Search for the cell housing the specified text and yield its [x, y] center coordinate. 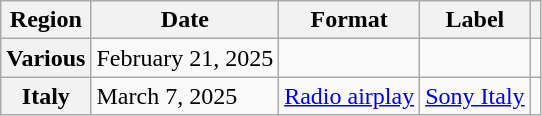
Format [350, 20]
February 21, 2025 [185, 58]
Various [46, 58]
Date [185, 20]
Label [475, 20]
Sony Italy [475, 96]
Region [46, 20]
Radio airplay [350, 96]
Italy [46, 96]
March 7, 2025 [185, 96]
